Find where the given text appears and provide that cell's center as [X, Y] coordinate. 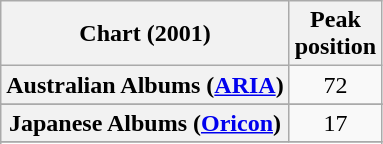
Peakposition [335, 34]
Japanese Albums (Oricon) [145, 123]
Chart (2001) [145, 34]
17 [335, 123]
72 [335, 85]
Australian Albums (ARIA) [145, 85]
